Capture the cell that displays the provided text and extract its (X, Y) central coordinate. 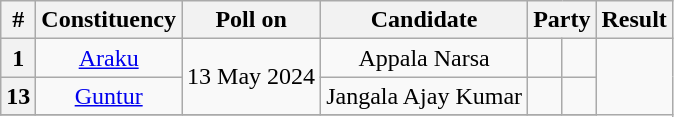
# (18, 20)
Guntur (109, 96)
13 May 2024 (252, 77)
1 (18, 58)
Poll on (252, 20)
Candidate (424, 20)
Appala Narsa (424, 58)
Jangala Ajay Kumar (424, 96)
Araku (109, 58)
13 (18, 96)
Party (562, 20)
Result (634, 20)
Constituency (109, 20)
